Pinpoint the cell where the given text exists, returning its (x, y) midpoint coordinate. 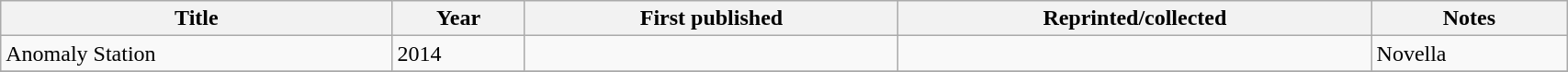
First published (711, 18)
Anomaly Station (197, 54)
Reprinted/collected (1135, 18)
Notes (1470, 18)
2014 (458, 54)
Title (197, 18)
Novella (1470, 54)
Year (458, 18)
